Pinpoint the cell where the given text exists, returning its (X, Y) midpoint coordinate. 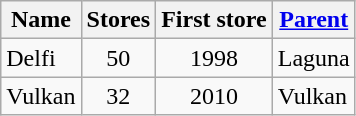
Parent (314, 20)
Delfi (41, 58)
First store (214, 20)
32 (118, 96)
1998 (214, 58)
50 (118, 58)
Name (41, 20)
Stores (118, 20)
2010 (214, 96)
Laguna (314, 58)
